Extract the (X, Y) coordinate from the center of the cell holding the provided text.  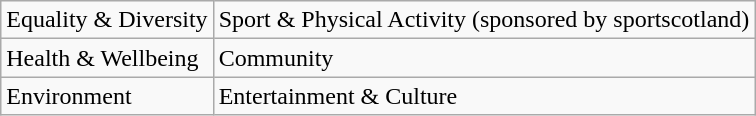
Entertainment & Culture (484, 96)
Equality & Diversity (107, 20)
Community (484, 58)
Sport & Physical Activity (sponsored by sportscotland) (484, 20)
Health & Wellbeing (107, 58)
Environment (107, 96)
